Provide the (X, Y) coordinate of the cell's center where the given text is located.  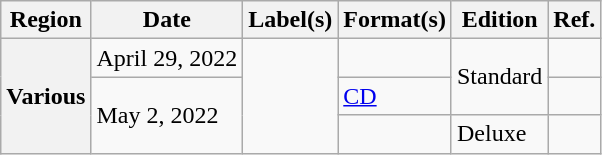
Region (46, 20)
Various (46, 96)
Deluxe (499, 134)
Ref. (574, 20)
Label(s) (290, 20)
CD (395, 96)
Format(s) (395, 20)
May 2, 2022 (167, 115)
April 29, 2022 (167, 58)
Date (167, 20)
Standard (499, 77)
Edition (499, 20)
